Capture the cell that displays the provided text and extract its [X, Y] central coordinate. 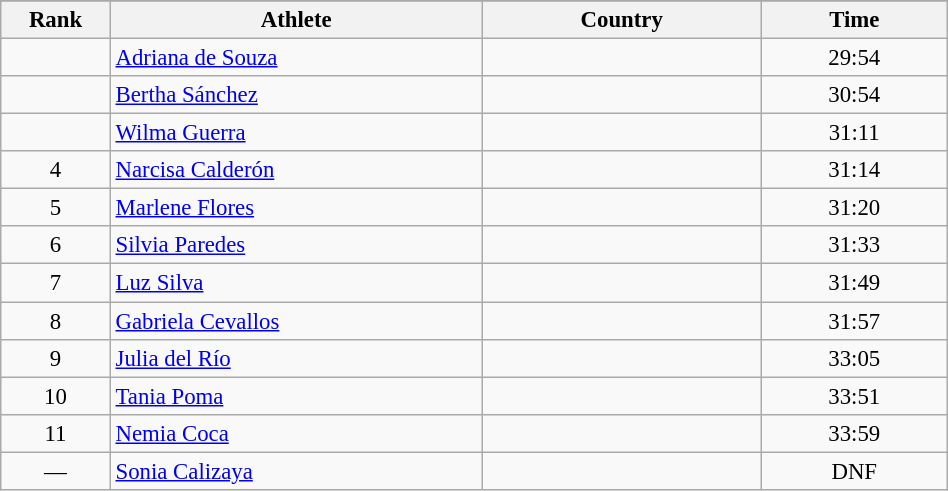
Luz Silva [296, 283]
5 [56, 208]
11 [56, 433]
7 [56, 283]
8 [56, 321]
10 [56, 396]
31:33 [854, 245]
4 [56, 170]
Time [854, 20]
9 [56, 358]
Rank [56, 20]
31:57 [854, 321]
30:54 [854, 95]
Country [622, 20]
31:20 [854, 208]
29:54 [854, 58]
31:49 [854, 283]
31:14 [854, 170]
Tania Poma [296, 396]
33:59 [854, 433]
Bertha Sánchez [296, 95]
Nemia Coca [296, 433]
Sonia Calizaya [296, 471]
Julia del Río [296, 358]
Gabriela Cevallos [296, 321]
33:05 [854, 358]
DNF [854, 471]
Adriana de Souza [296, 58]
Wilma Guerra [296, 133]
6 [56, 245]
Silvia Paredes [296, 245]
Narcisa Calderón [296, 170]
33:51 [854, 396]
Marlene Flores [296, 208]
— [56, 471]
31:11 [854, 133]
Athlete [296, 20]
